Provide the [X, Y] coordinate of the cell's center where the given text is located.  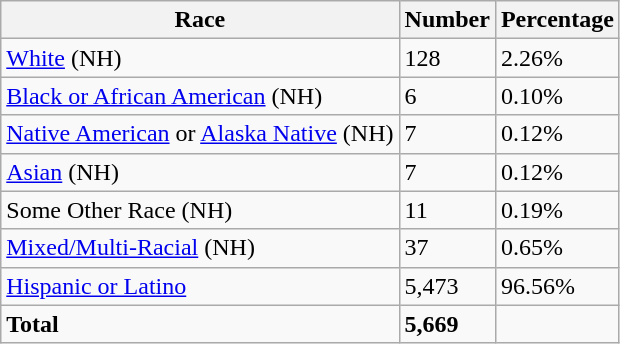
11 [447, 210]
0.10% [557, 96]
Mixed/Multi-Racial (NH) [200, 248]
0.19% [557, 210]
5,669 [447, 324]
Race [200, 20]
96.56% [557, 286]
Total [200, 324]
Percentage [557, 20]
Number [447, 20]
37 [447, 248]
Some Other Race (NH) [200, 210]
White (NH) [200, 58]
Asian (NH) [200, 172]
0.65% [557, 248]
Black or African American (NH) [200, 96]
6 [447, 96]
5,473 [447, 286]
Hispanic or Latino [200, 286]
Native American or Alaska Native (NH) [200, 134]
2.26% [557, 58]
128 [447, 58]
